Provide the [X, Y] coordinate of the cell's center where the given text is located.  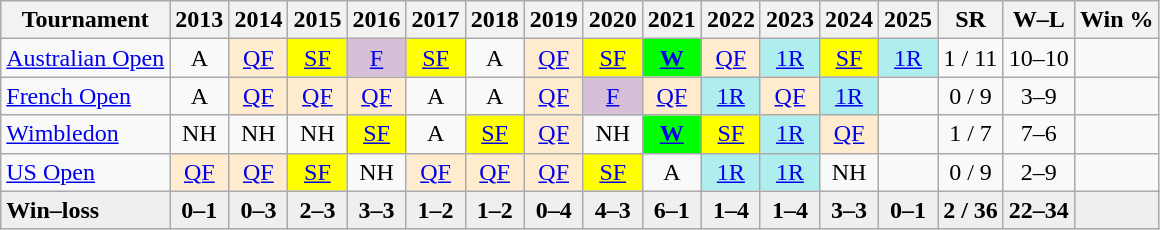
2016 [376, 20]
2025 [908, 20]
6–1 [672, 210]
2021 [672, 20]
SR [971, 20]
2022 [730, 20]
2014 [258, 20]
2 / 36 [971, 210]
Tournament [86, 20]
7–6 [1038, 134]
2–3 [318, 210]
22–34 [1038, 210]
W–L [1038, 20]
Win % [1116, 20]
Win–loss [86, 210]
2–9 [1038, 172]
2019 [554, 20]
2018 [494, 20]
2020 [612, 20]
3–9 [1038, 96]
US Open [86, 172]
2024 [848, 20]
2013 [200, 20]
1 / 7 [971, 134]
Australian Open [86, 58]
0–3 [258, 210]
4–3 [612, 210]
1 / 11 [971, 58]
2023 [790, 20]
2015 [318, 20]
French Open [86, 96]
2017 [436, 20]
0–4 [554, 210]
Wimbledon [86, 134]
10–10 [1038, 58]
